Locate the cell with the specified text and output its (X, Y) center coordinate. 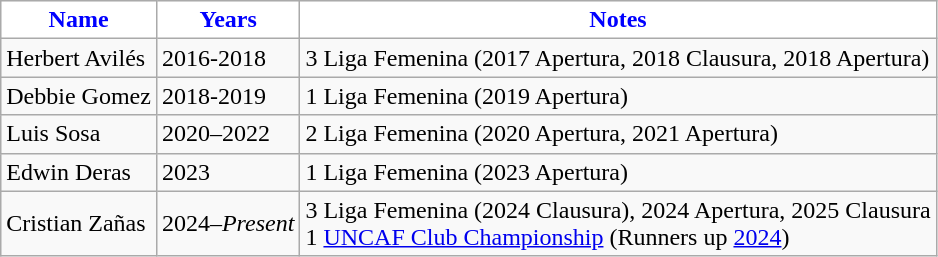
3 Liga Femenina (2017 Apertura, 2018 Clausura, 2018 Apertura) (618, 58)
3 Liga Femenina (2024 Clausura), 2024 Apertura, 2025 Clausura1 UNCAF Club Championship (Runners up 2024) (618, 224)
2024–Present (228, 224)
2 Liga Femenina (2020 Apertura, 2021 Apertura) (618, 134)
Years (228, 20)
1 Liga Femenina (2023 Apertura) (618, 172)
Debbie Gomez (79, 96)
Cristian Zañas (79, 224)
Name (79, 20)
2020–2022 (228, 134)
2016-2018 (228, 58)
Edwin Deras (79, 172)
Luis Sosa (79, 134)
2018-2019 (228, 96)
Herbert Avilés (79, 58)
Notes (618, 20)
1 Liga Femenina (2019 Apertura) (618, 96)
2023 (228, 172)
